Identify which cell holds the provided text, then report its [X, Y] central coordinate. 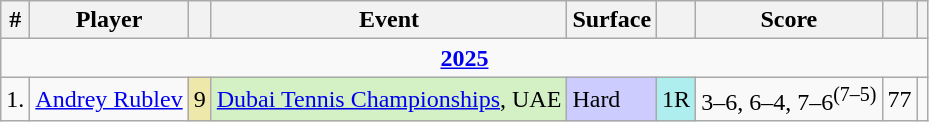
Dubai Tennis Championships, UAE [389, 100]
Andrey Rublev [109, 100]
3–6, 6–4, 7–6(7–5) [789, 100]
77 [900, 100]
Player [109, 20]
# [16, 20]
1R [676, 100]
9 [200, 100]
1. [16, 100]
Score [789, 20]
2025 [464, 58]
Surface [612, 20]
Event [389, 20]
Hard [612, 100]
